Locate the cell with the specified text and output its (X, Y) center coordinate. 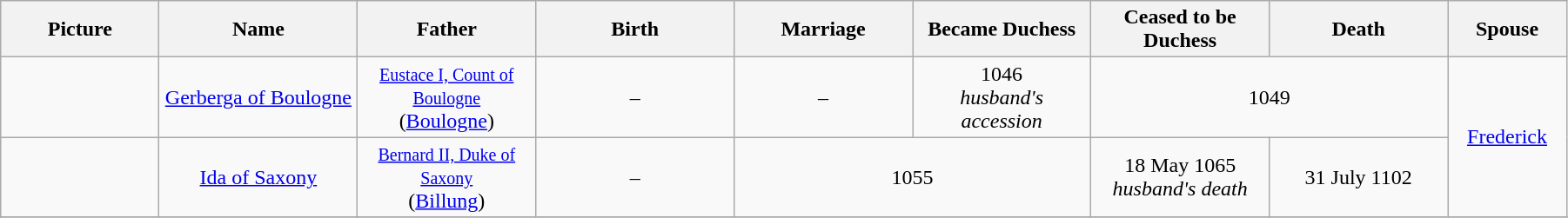
Ceased to be Duchess (1180, 30)
Birth (635, 30)
Gerberga of Boulogne (258, 97)
1046husband's accession (1002, 97)
Became Duchess (1002, 30)
1049 (1270, 97)
Name (258, 30)
Picture (80, 30)
31 July 1102 (1359, 177)
Spouse (1507, 30)
Bernard II, Duke of Saxony(Billung) (447, 177)
Ida of Saxony (258, 177)
18 May 1065husband's death (1180, 177)
Marriage (823, 30)
1055 (913, 177)
Death (1359, 30)
Father (447, 30)
Frederick (1507, 137)
Eustace I, Count of Boulogne(Boulogne) (447, 97)
